From the cell containing the given text, extract its center point as (X, Y) coordinate. 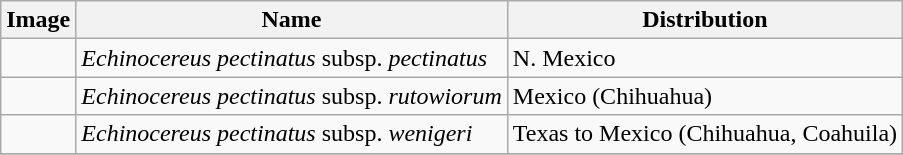
N. Mexico (704, 58)
Texas to Mexico (Chihuahua, Coahuila) (704, 134)
Name (292, 20)
Echinocereus pectinatus subsp. rutowiorum (292, 96)
Echinocereus pectinatus subsp. pectinatus (292, 58)
Distribution (704, 20)
Echinocereus pectinatus subsp. wenigeri (292, 134)
Mexico (Chihuahua) (704, 96)
Image (38, 20)
